Extract the [x, y] coordinate from the center of the cell holding the provided text.  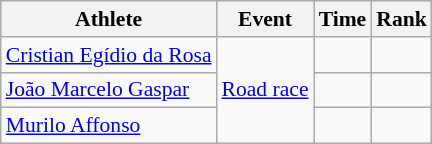
João Marcelo Gaspar [109, 90]
Murilo Affonso [109, 126]
Cristian Egídio da Rosa [109, 55]
Time [343, 19]
Road race [266, 90]
Rank [402, 19]
Athlete [109, 19]
Event [266, 19]
